Provide the (x, y) coordinate of the cell's center where the given text is located.  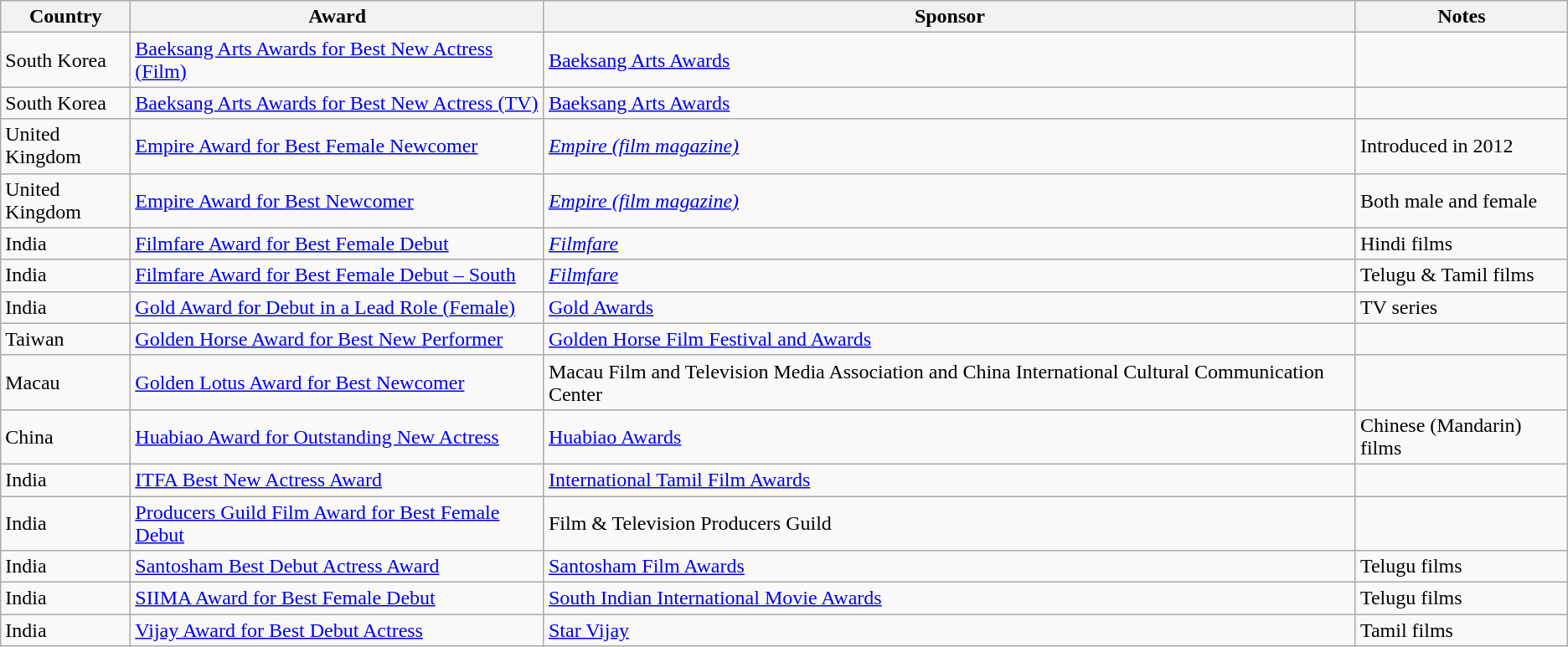
Golden Horse Award for Best New Performer (338, 339)
Telugu & Tamil films (1461, 275)
Gold Awards (950, 307)
Country (65, 17)
Notes (1461, 17)
Santosham Film Awards (950, 567)
Huabiao Award for Outstanding New Actress (338, 437)
SIIMA Award for Best Female Debut (338, 598)
Introduced in 2012 (1461, 146)
Gold Award for Debut in a Lead Role (Female) (338, 307)
Filmfare Award for Best Female Debut (338, 244)
International Tamil Film Awards (950, 480)
Baeksang Arts Awards for Best New Actress (TV) (338, 103)
Sponsor (950, 17)
Both male and female (1461, 201)
South Indian International Movie Awards (950, 598)
Empire Award for Best Newcomer (338, 201)
Award (338, 17)
Tamil films (1461, 630)
TV series (1461, 307)
Hindi films (1461, 244)
Huabiao Awards (950, 437)
Macau Film and Television Media Association and China International Cultural Communication Center (950, 382)
Producers Guild Film Award for Best Female Debut (338, 522)
Golden Lotus Award for Best Newcomer (338, 382)
ITFA Best New Actress Award (338, 480)
China (65, 437)
Star Vijay (950, 630)
Macau (65, 382)
Empire Award for Best Female Newcomer (338, 146)
Film & Television Producers Guild (950, 522)
Chinese (Mandarin) films (1461, 437)
Santosham Best Debut Actress Award (338, 567)
Vijay Award for Best Debut Actress (338, 630)
Baeksang Arts Awards for Best New Actress (Film) (338, 60)
Taiwan (65, 339)
Golden Horse Film Festival and Awards (950, 339)
Filmfare Award for Best Female Debut – South (338, 275)
